Determine the [X, Y] coordinate at the center of the cell enclosing the given text.  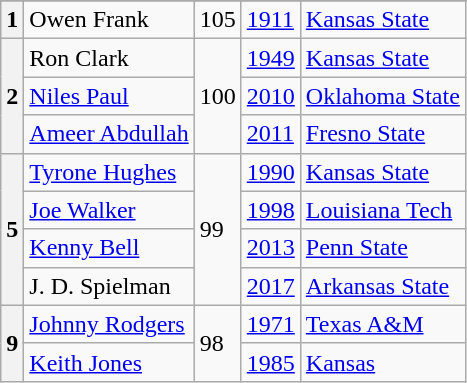
1911 [270, 20]
1998 [270, 210]
1990 [270, 172]
Tyrone Hughes [109, 172]
Kenny Bell [109, 248]
2017 [270, 286]
Niles Paul [109, 96]
Owen Frank [109, 20]
99 [218, 229]
Johnny Rodgers [109, 324]
Fresno State [382, 134]
1949 [270, 58]
1985 [270, 362]
100 [218, 96]
Oklahoma State [382, 96]
Keith Jones [109, 362]
9 [12, 343]
Penn State [382, 248]
98 [218, 343]
Joe Walker [109, 210]
2 [12, 96]
2011 [270, 134]
5 [12, 229]
J. D. Spielman [109, 286]
1 [12, 20]
Louisiana Tech [382, 210]
Ameer Abdullah [109, 134]
2013 [270, 248]
Kansas [382, 362]
Ron Clark [109, 58]
Texas A&M [382, 324]
1971 [270, 324]
2010 [270, 96]
105 [218, 20]
Arkansas State [382, 286]
